Output the (x, y) coordinate of the center of the cell containing the given text.  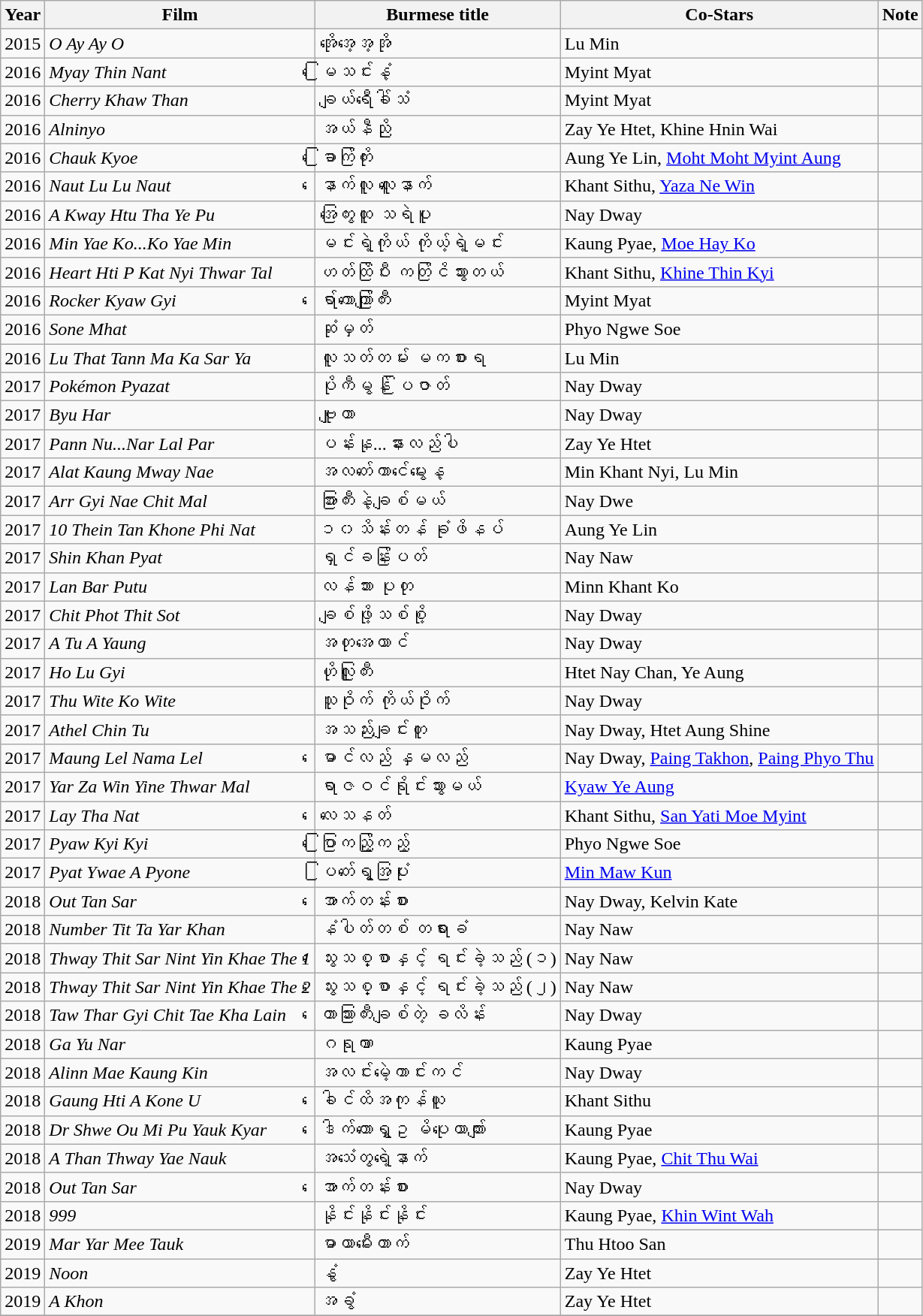
Lan Bar Putu (180, 587)
အိုအေ့အေ့အို (437, 44)
ချယ်ရီခေါ်သံ (437, 101)
ဟတ်ထိပြီး ကတ်ငြိသွားတယ် (437, 272)
O Ay Ay O (180, 44)
Nay Dwe (719, 501)
Number Tit Ta Yar Khan (180, 930)
သွေးသစ္စာနှင့် ရင်းခဲ့သည် (၂) (437, 987)
Ho Lu Gyi (180, 672)
Khant Sithu, Yaza Ne Win (719, 186)
Pyaw Kyi Kyi (180, 844)
ပြတ်ရွေ့အပြုံး (437, 873)
A Than Thway Yae Nauk (180, 1158)
လန်ဘား ပုတု (437, 587)
Khant Sithu (719, 1101)
နွံ (437, 1273)
ဒေါက်တာရွှေဥ မိပုယောက်ျား (437, 1130)
Khant Sithu, San Yati Moe Myint (719, 815)
Kaung Pyae, Chit Thu Wai (719, 1158)
Aung Ye Lin (719, 530)
Htet Nay Chan, Ye Aung (719, 672)
သွေးသစ္စာနှင့် ရင်းခဲ့သည် (၁) (437, 958)
အကြွေးထူ သရဲပူ (437, 215)
Alinn Mae Kaung Kin (180, 1073)
ရော်ကာကျော်ကြီး (437, 300)
အလတ်ကောင်မွေးနေ့ (437, 472)
Khant Sithu, Khine Thin Kyi (719, 272)
Naut Lu Lu Naut (180, 186)
Thu Wite Ko Wite (180, 701)
Dr Shwe Ou Mi Pu Yauk Kyar (180, 1130)
Aung Ye Lin, Moht Moht Myint Aung (719, 158)
Heart Hti P Kat Nyi Thwar Tal (180, 272)
မြေသင်းနံ့ (437, 72)
အတုအယောင် (437, 644)
Year (23, 15)
ဗျူဟာ (437, 415)
Min Maw Kun (719, 873)
ခေါင်ထိအကုန်ယူ (437, 1101)
Co-Stars (719, 15)
Burmese title (437, 15)
Min Khant Nyi, Lu Min (719, 472)
Thway Thit Sar Nint Yin Khae The 2 (180, 987)
ဟိုလူကြီး (437, 672)
နိုင်းနိုင်းနိုင်း (437, 1215)
နောက်လူ လူနောက် (437, 186)
ချစ်ဖို့သစ်စို့ (437, 615)
လူသတ်တမ်း မကစားရ (437, 358)
A Khon (180, 1302)
Zay Ye Htet, Khine Hnin Wai (719, 129)
Yar Za Win Yine Thwar Mal (180, 786)
Maung Lel Nama Lel (180, 758)
Nay Dway, Kelvin Kate (719, 901)
မောင်လည် နှမလည် (437, 758)
Kaung Pyae, Moe Hay Ko (719, 243)
Note (900, 15)
အားကြီးနဲ့ချစ်မယ် (437, 501)
10 Thein Tan Khone Phi Nat (180, 530)
Pokémon Pyazat (180, 387)
Min Yae Ko...Ko Yae Min (180, 243)
အသည်းချင်းတူ (437, 729)
Alninyo (180, 129)
တောသားကြီးချစ်တဲ့ ခလိန်း (437, 1016)
အခွံ (437, 1302)
Alat Kaung Mway Nae (180, 472)
မာယာမီးတောက် (437, 1244)
Ga Yu Nar (180, 1044)
ခြောက်ကြိုး (437, 158)
သူဝိုက် ကိုယ်ဝိုက် (437, 701)
Sone Mhat (180, 329)
Shin Khan Pyat (180, 558)
Rocker Kyaw Gyi (180, 300)
Minn Khant Ko (719, 587)
ဂရုဏာ (437, 1044)
Lu That Tann Ma Ka Sar Ya (180, 358)
Nay Dway, Htet Aung Shine (719, 729)
နံပါတ်တစ် တရားခံ (437, 930)
ပိုကီမွန် ပြဇာတ် (437, 387)
အသံတွေရဲ့နောက် (437, 1158)
Kyaw Ye Aung (719, 786)
Taw Thar Gyi Chit Tae Kha Lain (180, 1016)
Pyat Ywae A Pyone (180, 873)
Thu Htoo San (719, 1244)
Byu Har (180, 415)
လေသေနတ် (437, 815)
A Kway Htu Tha Ye Pu (180, 215)
Chauk Kyoe (180, 158)
ဆုံမှတ် (437, 329)
ပြောကြည့်ကြည့် (437, 844)
Pann Nu...Nar Lal Par (180, 444)
Mar Yar Mee Tauk (180, 1244)
အလင်းမဲ့ကောင်းကင် (437, 1073)
ရာဇဝင်ရိုင်းသွားမယ် (437, 786)
Noon (180, 1273)
အယ်နီညို (437, 129)
Film (180, 15)
မင်းရဲ့ကိုယ် ကိုယ့်ရဲ့မင်း (437, 243)
Thway Thit Sar Nint Yin Khae The 1 (180, 958)
ပန်းနု...နားလည်ပါ (437, 444)
999 (180, 1215)
Chit Phot Thit Sot (180, 615)
Nay Dway, Paing Takhon, Paing Phyo Thu (719, 758)
ရှင်ခန်းပြတ် (437, 558)
Cherry Khaw Than (180, 101)
၁၀သိန်းတန် ခုံဖိနပ် (437, 530)
2015 (23, 44)
Athel Chin Tu (180, 729)
Lay Tha Nat (180, 815)
Myay Thin Nant (180, 72)
Arr Gyi Nae Chit Mal (180, 501)
Kaung Pyae, Khin Wint Wah (719, 1215)
A Tu A Yaung (180, 644)
Gaung Hti A Kone U (180, 1101)
